Scan for the cell matching the given text and deliver its [X, Y] coordinate at center. 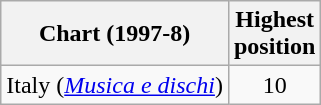
Chart (1997-8) [115, 34]
Italy (Musica e dischi) [115, 85]
10 [274, 85]
Highestposition [274, 34]
